Search for the cell housing the specified text and yield its (X, Y) center coordinate. 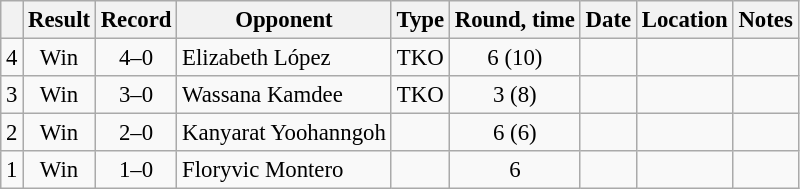
4–0 (136, 58)
Notes (766, 20)
2–0 (136, 133)
3 (12, 95)
1–0 (136, 170)
Floryvic Montero (284, 170)
Wassana Kamdee (284, 95)
Elizabeth López (284, 58)
Record (136, 20)
3 (8) (514, 95)
4 (12, 58)
2 (12, 133)
Round, time (514, 20)
Type (420, 20)
Opponent (284, 20)
Result (60, 20)
6 (10) (514, 58)
3–0 (136, 95)
Date (608, 20)
6 (6) (514, 133)
Kanyarat Yoohanngoh (284, 133)
1 (12, 170)
Location (684, 20)
6 (514, 170)
